Find where the given text appears and provide that cell's center as (x, y) coordinate. 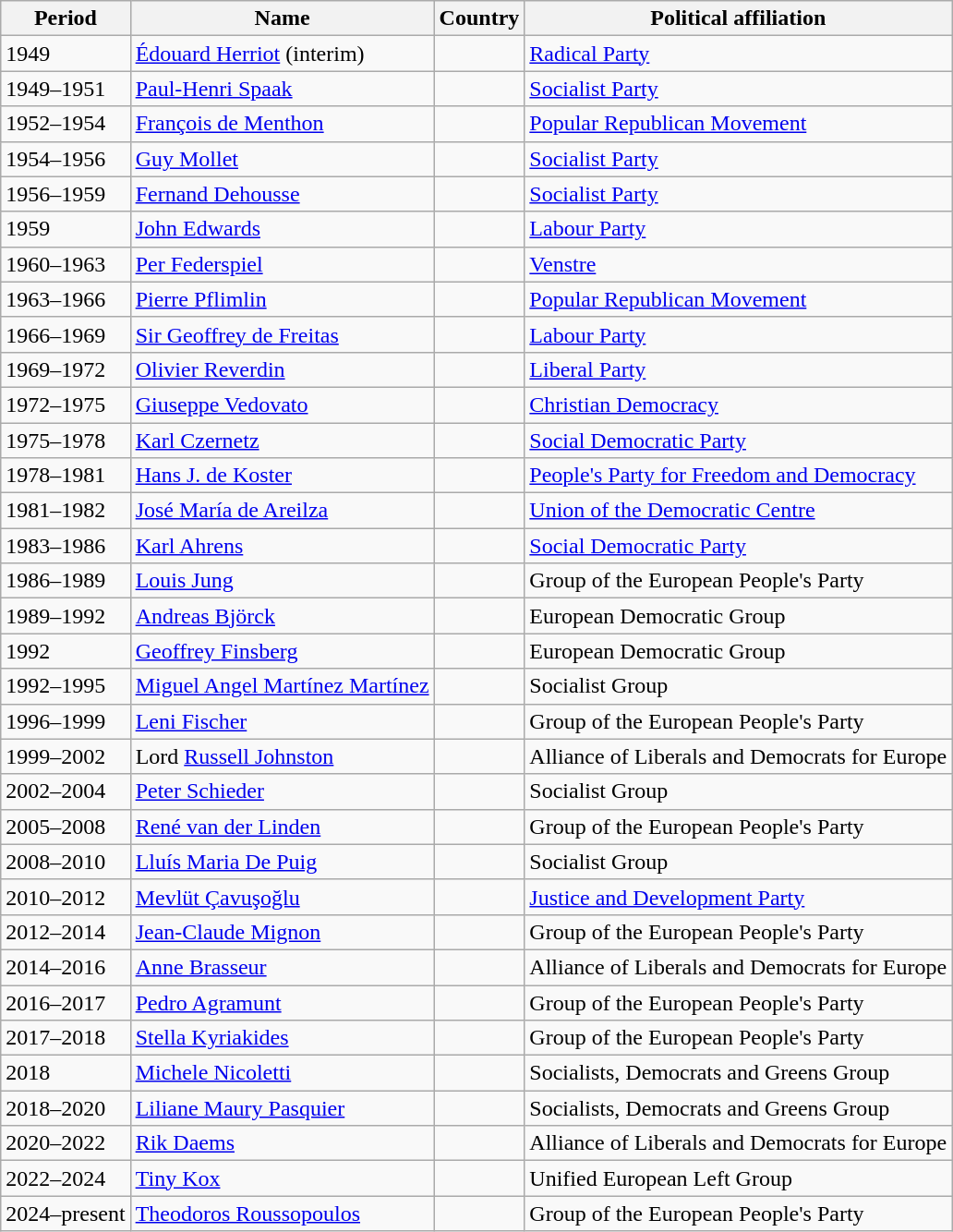
Justice and Development Party (739, 897)
1981–1982 (66, 511)
1992 (66, 651)
1966–1969 (66, 334)
Tiny Kox (283, 1178)
2014–2016 (66, 967)
2020–2022 (66, 1143)
René van der Linden (283, 827)
Jean-Claude Mignon (283, 932)
Hans J. de Koster (283, 476)
Liliane Maury Pasquier (283, 1108)
Period (66, 18)
Michele Nicoletti (283, 1073)
Leni Fischer (283, 721)
Giuseppe Vedovato (283, 405)
Lluís Maria De Puig (283, 862)
1959 (66, 229)
1949–1951 (66, 89)
Pierre Pflimlin (283, 299)
John Edwards (283, 229)
Louis Jung (283, 581)
2022–2024 (66, 1178)
Karl Ahrens (283, 546)
People's Party for Freedom and Democracy (739, 476)
François de Menthon (283, 124)
José María de Areilza (283, 511)
Anne Brasseur (283, 967)
1989–1992 (66, 616)
2018–2020 (66, 1108)
1972–1975 (66, 405)
Paul-Henri Spaak (283, 89)
2016–2017 (66, 1002)
1975–1978 (66, 441)
Liberal Party (739, 369)
Radical Party (739, 54)
Name (283, 18)
1996–1999 (66, 721)
Stella Kyriakides (283, 1038)
2018 (66, 1073)
2008–2010 (66, 862)
1983–1986 (66, 546)
1963–1966 (66, 299)
Geoffrey Finsberg (283, 651)
Theodoros Roussopoulos (283, 1214)
2012–2014 (66, 932)
Mevlüt Çavuşoğlu (283, 897)
Unified European Left Group (739, 1178)
1986–1989 (66, 581)
2024–present (66, 1214)
2010–2012 (66, 897)
1949 (66, 54)
Political affiliation (739, 18)
Andreas Björck (283, 616)
Fernand Dehousse (283, 194)
Édouard Herriot (interim) (283, 54)
Miguel Angel Martínez Martínez (283, 686)
Peter Schieder (283, 791)
Christian Democracy (739, 405)
Sir Geoffrey de Freitas (283, 334)
1952–1954 (66, 124)
Rik Daems (283, 1143)
1992–1995 (66, 686)
Pedro Agramunt (283, 1002)
Olivier Reverdin (283, 369)
1956–1959 (66, 194)
1999–2002 (66, 756)
1954–1956 (66, 159)
2002–2004 (66, 791)
Lord Russell Johnston (283, 756)
2005–2008 (66, 827)
1969–1972 (66, 369)
Karl Czernetz (283, 441)
2017–2018 (66, 1038)
Venstre (739, 264)
Guy Mollet (283, 159)
1960–1963 (66, 264)
Country (479, 18)
Per Federspiel (283, 264)
Union of the Democratic Centre (739, 511)
1978–1981 (66, 476)
